Detect which cell encompasses the target text, then output its (X, Y) center coordinate. 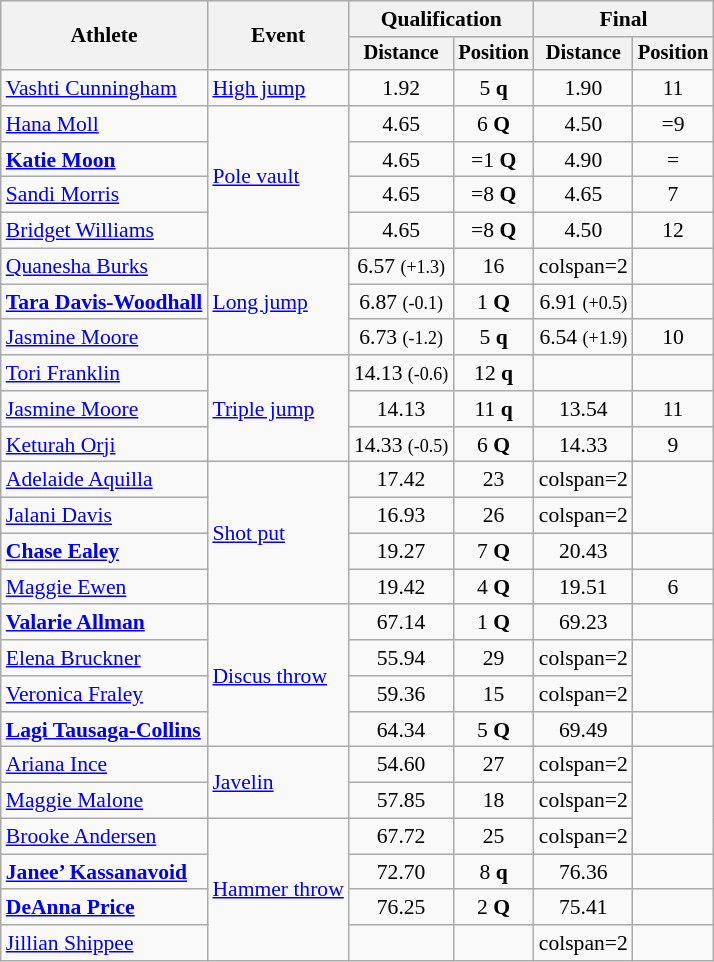
29 (493, 658)
4.90 (584, 160)
Bridget Williams (104, 231)
16.93 (402, 516)
67.14 (402, 623)
Elena Bruckner (104, 658)
Tara Davis-Woodhall (104, 302)
6 (673, 587)
Hana Moll (104, 124)
6.91 (+0.5) (584, 302)
Triple jump (278, 408)
=1 Q (493, 160)
High jump (278, 88)
Lagi Tausaga-Collins (104, 730)
10 (673, 338)
Qualification (442, 19)
Event (278, 36)
5 Q (493, 730)
7 Q (493, 552)
54.60 (402, 765)
Final (624, 19)
1.92 (402, 88)
Athlete (104, 36)
19.27 (402, 552)
Adelaide Aquilla (104, 480)
19.51 (584, 587)
Keturah Orji (104, 445)
14.13 (402, 409)
1.90 (584, 88)
Shot put (278, 533)
64.34 (402, 730)
Veronica Fraley (104, 694)
15 (493, 694)
55.94 (402, 658)
13.54 (584, 409)
Brooke Andersen (104, 837)
67.72 (402, 837)
72.70 (402, 872)
59.36 (402, 694)
Hammer throw (278, 890)
Chase Ealey (104, 552)
=9 (673, 124)
8 q (493, 872)
76.36 (584, 872)
14.33 (584, 445)
6.54 (+1.9) (584, 338)
76.25 (402, 908)
Quanesha Burks (104, 267)
Jillian Shippee (104, 943)
Valarie Allman (104, 623)
23 (493, 480)
27 (493, 765)
Discus throw (278, 676)
Long jump (278, 302)
2 Q (493, 908)
Ariana Ince (104, 765)
Sandi Morris (104, 195)
75.41 (584, 908)
Maggie Ewen (104, 587)
57.85 (402, 801)
Maggie Malone (104, 801)
16 (493, 267)
7 (673, 195)
4 Q (493, 587)
6.57 (+1.3) (402, 267)
69.23 (584, 623)
12 (673, 231)
6.87 (-0.1) (402, 302)
Katie Moon (104, 160)
69.49 (584, 730)
26 (493, 516)
6.73 (-1.2) (402, 338)
= (673, 160)
18 (493, 801)
14.33 (-0.5) (402, 445)
19.42 (402, 587)
12 q (493, 373)
Janee’ Kassanavoid (104, 872)
9 (673, 445)
17.42 (402, 480)
Tori Franklin (104, 373)
Javelin (278, 782)
Jalani Davis (104, 516)
DeAnna Price (104, 908)
Vashti Cunningham (104, 88)
20.43 (584, 552)
Pole vault (278, 177)
25 (493, 837)
14.13 (-0.6) (402, 373)
11 q (493, 409)
